Determine the [X, Y] coordinate at the center of the cell enclosing the given text.  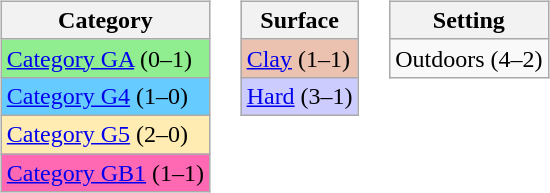
Clay (1–1) [300, 58]
Outdoors (4–2) [469, 58]
Category GA (0–1) [105, 58]
Hard (3–1) [300, 96]
Surface [300, 20]
Setting [469, 20]
Category G5 (2–0) [105, 134]
Category [105, 20]
Category G4 (1–0) [105, 96]
Category GB1 (1–1) [105, 173]
